Return [x, y] of the center of cell containing provided text 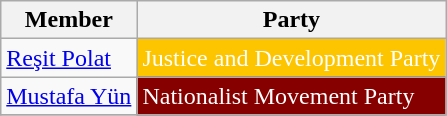
Member [69, 20]
Nationalist Movement Party [292, 96]
Mustafa Yün [69, 96]
Justice and Development Party [292, 58]
Party [292, 20]
Reşit Polat [69, 58]
